Locate the cell with the specified text and output its (X, Y) center coordinate. 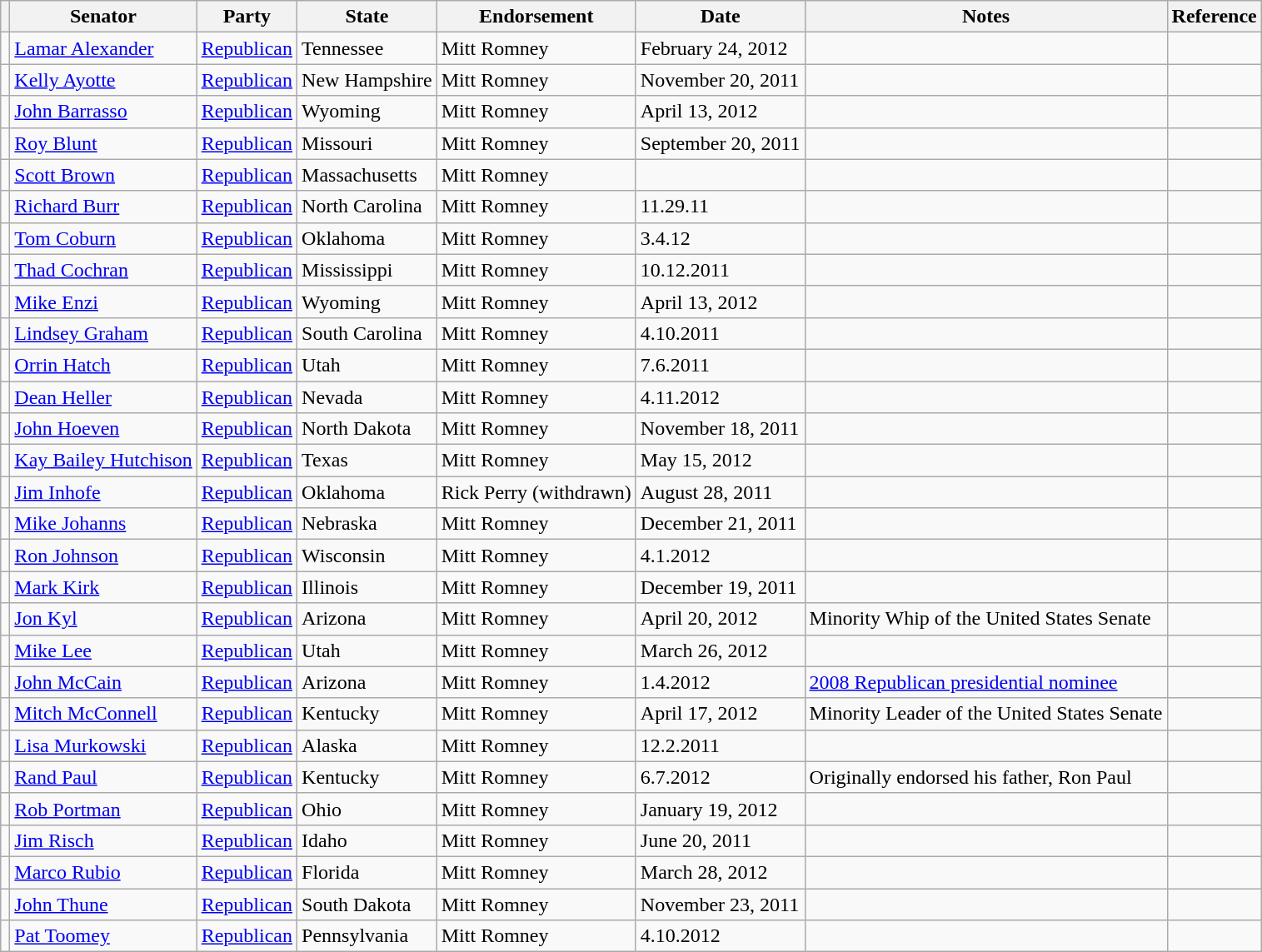
April 20, 2012 (720, 619)
Senator (103, 17)
Tom Coburn (103, 238)
7.6.2011 (720, 365)
September 20, 2011 (720, 143)
May 15, 2012 (720, 461)
Endorsement (536, 17)
Nebraska (367, 524)
4.10.2011 (720, 333)
Reference (1215, 17)
Marco Rubio (103, 872)
Wisconsin (367, 556)
Mississippi (367, 270)
April 17, 2012 (720, 714)
Mike Lee (103, 650)
Originally endorsed his father, Ron Paul (986, 777)
Scott Brown (103, 175)
Notes (986, 17)
State (367, 17)
Nevada (367, 397)
Mitch McConnell (103, 714)
11.29.11 (720, 207)
3.4.12 (720, 238)
Dean Heller (103, 397)
4.1.2012 (720, 556)
Texas (367, 461)
Illinois (367, 587)
January 19, 2012 (720, 809)
Orrin Hatch (103, 365)
Kelly Ayotte (103, 80)
Lindsey Graham (103, 333)
Idaho (367, 840)
November 18, 2011 (720, 429)
November 20, 2011 (720, 80)
Thad Cochran (103, 270)
Minority Leader of the United States Senate (986, 714)
Rick Perry (withdrawn) (536, 492)
Party (247, 17)
12.2.2011 (720, 745)
Pat Toomey (103, 936)
10.12.2011 (720, 270)
North Dakota (367, 429)
February 24, 2012 (720, 48)
Mike Enzi (103, 302)
Roy Blunt (103, 143)
South Dakota (367, 904)
John Barrasso (103, 112)
Date (720, 17)
August 28, 2011 (720, 492)
4.11.2012 (720, 397)
November 23, 2011 (720, 904)
Minority Whip of the United States Senate (986, 619)
March 28, 2012 (720, 872)
Florida (367, 872)
Massachusetts (367, 175)
June 20, 2011 (720, 840)
Jim Risch (103, 840)
Tennessee (367, 48)
Ohio (367, 809)
Rob Portman (103, 809)
December 19, 2011 (720, 587)
Pennsylvania (367, 936)
Ron Johnson (103, 556)
Missouri (367, 143)
Jim Inhofe (103, 492)
March 26, 2012 (720, 650)
December 21, 2011 (720, 524)
North Carolina (367, 207)
1.4.2012 (720, 682)
Richard Burr (103, 207)
Alaska (367, 745)
New Hampshire (367, 80)
South Carolina (367, 333)
John Hoeven (103, 429)
John Thune (103, 904)
6.7.2012 (720, 777)
Lamar Alexander (103, 48)
John McCain (103, 682)
Mark Kirk (103, 587)
4.10.2012 (720, 936)
Kay Bailey Hutchison (103, 461)
Mike Johanns (103, 524)
Lisa Murkowski (103, 745)
Jon Kyl (103, 619)
2008 Republican presidential nominee (986, 682)
Rand Paul (103, 777)
